Return the [X, Y] coordinate for the center point of the cell that contains the specified text.  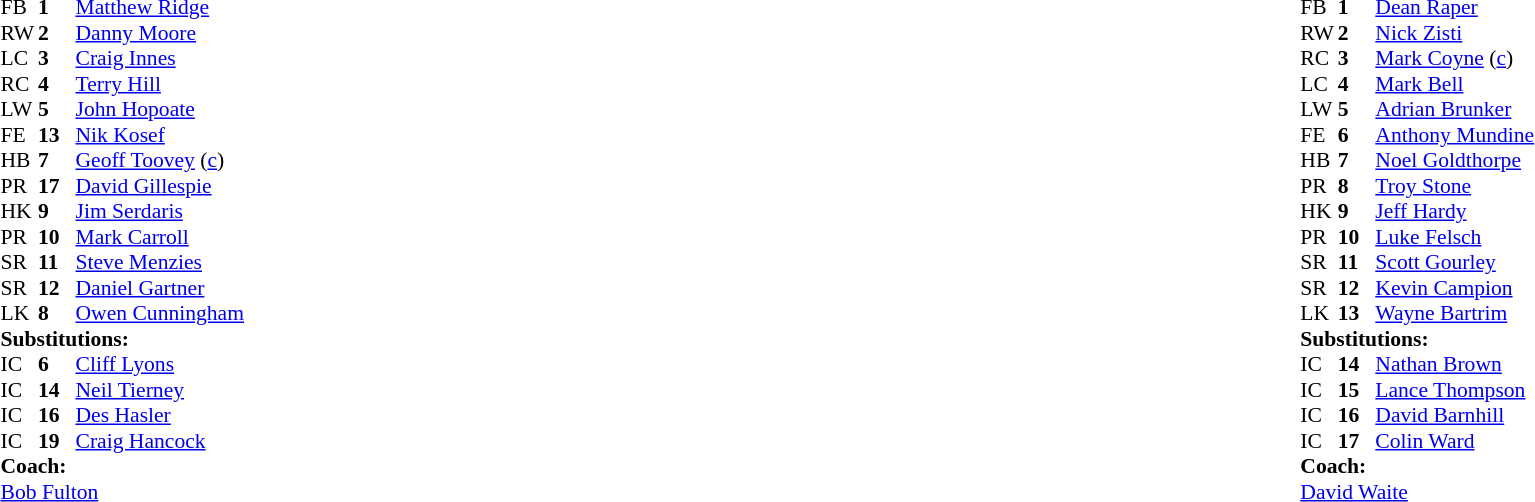
Adrian Brunker [1454, 109]
Lance Thompson [1454, 390]
David Barnhill [1454, 415]
Mark Coyne (c) [1454, 59]
Cliff Lyons [160, 365]
Danny Moore [160, 33]
Geoff Toovey (c) [160, 161]
Scott Gourley [1454, 263]
15 [1357, 390]
Mark Bell [1454, 84]
Neil Tierney [160, 390]
John Hopoate [160, 109]
David Gillespie [160, 186]
Troy Stone [1454, 186]
Craig Innes [160, 59]
Nathan Brown [1454, 365]
19 [57, 441]
Luke Felsch [1454, 237]
Owen Cunningham [160, 313]
Nik Kosef [160, 135]
Noel Goldthorpe [1454, 161]
Steve Menzies [160, 263]
Kevin Campion [1454, 288]
Colin Ward [1454, 441]
Anthony Mundine [1454, 135]
Jeff Hardy [1454, 211]
Craig Hancock [160, 441]
Mark Carroll [160, 237]
Nick Zisti [1454, 33]
Jim Serdaris [160, 211]
Terry Hill [160, 84]
Wayne Bartrim [1454, 313]
Des Hasler [160, 415]
Daniel Gartner [160, 288]
